For the text-containing cell, return its midpoint in [X, Y] coordinate format. 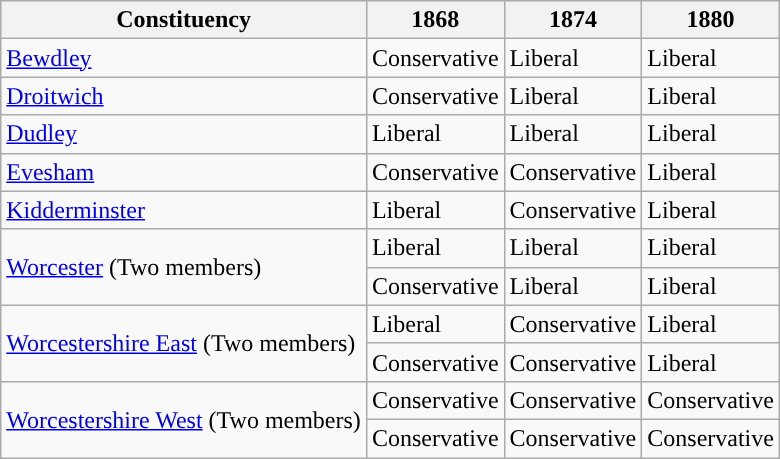
Bewdley [184, 58]
1868 [435, 20]
Worcestershire East (Two members) [184, 343]
Worcester (Two members) [184, 267]
Kidderminster [184, 210]
Worcestershire West (Two members) [184, 419]
1874 [573, 20]
Constituency [184, 20]
Evesham [184, 172]
Droitwich [184, 96]
Dudley [184, 134]
1880 [711, 20]
